Scan for the cell matching the given text and deliver its [x, y] coordinate at center. 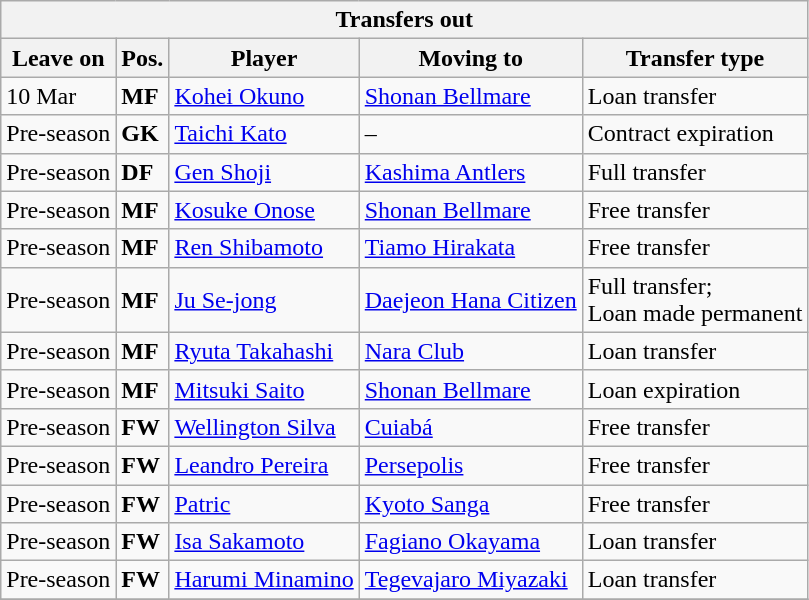
10 Mar [58, 96]
GK [142, 134]
Contract expiration [695, 134]
Leave on [58, 58]
Tegevajaro Miyazaki [470, 580]
Moving to [470, 58]
Mitsuki Saito [264, 389]
Wellington Silva [264, 427]
Kohei Okuno [264, 96]
DF [142, 172]
Player [264, 58]
Loan expiration [695, 389]
Kosuke Onose [264, 210]
Kyoto Sanga [470, 503]
Full transfer; Loan made permanent [695, 300]
Cuiabá [470, 427]
Persepolis [470, 465]
Ryuta Takahashi [264, 351]
Pos. [142, 58]
Isa Sakamoto [264, 542]
Gen Shoji [264, 172]
Leandro Pereira [264, 465]
Tiamo Hirakata [470, 248]
Ren Shibamoto [264, 248]
Kashima Antlers [470, 172]
Full transfer [695, 172]
Nara Club [470, 351]
Fagiano Okayama [470, 542]
Patric [264, 503]
Transfers out [404, 20]
Daejeon Hana Citizen [470, 300]
Harumi Minamino [264, 580]
Ju Se-jong [264, 300]
– [470, 134]
Transfer type [695, 58]
Taichi Kato [264, 134]
